Find where the given text appears and provide that cell's center as (x, y) coordinate. 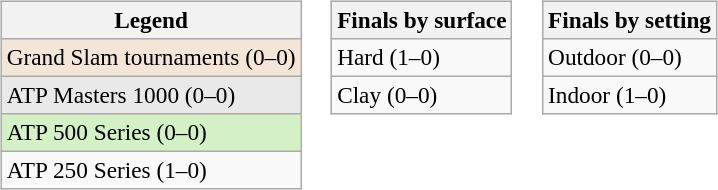
ATP 500 Series (0–0) (151, 133)
Finals by setting (630, 20)
Finals by surface (422, 20)
Grand Slam tournaments (0–0) (151, 57)
Hard (1–0) (422, 57)
Outdoor (0–0) (630, 57)
Clay (0–0) (422, 95)
ATP Masters 1000 (0–0) (151, 95)
ATP 250 Series (1–0) (151, 171)
Indoor (1–0) (630, 95)
Legend (151, 20)
